Locate the cell with the specified text and output its (x, y) center coordinate. 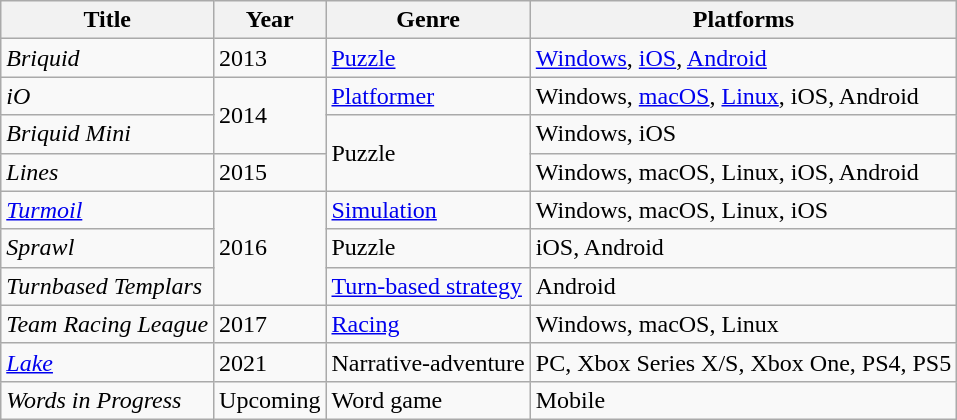
Windows, macOS, Linux (743, 324)
Windows, iOS, Android (743, 58)
2014 (270, 115)
Lake (108, 362)
2016 (270, 248)
Platformer (428, 96)
Words in Progress (108, 400)
2015 (270, 172)
PC, Xbox Series X/S, Xbox One, PS4, PS5 (743, 362)
Racing (428, 324)
Platforms (743, 20)
Mobile (743, 400)
Briquid (108, 58)
2013 (270, 58)
Upcoming (270, 400)
Windows, macOS, Linux, iOS (743, 210)
Title (108, 20)
Lines (108, 172)
Windows, iOS (743, 134)
Briquid Mini (108, 134)
Turmoil (108, 210)
iO (108, 96)
2017 (270, 324)
Simulation (428, 210)
Turn-based strategy (428, 286)
Team Racing League (108, 324)
Narrative-adventure (428, 362)
Turnbased Templars (108, 286)
iOS, Android (743, 248)
Word game (428, 400)
Genre (428, 20)
Sprawl (108, 248)
Android (743, 286)
2021 (270, 362)
Year (270, 20)
